Determine the [x, y] coordinate at the center of the cell enclosing the given text.  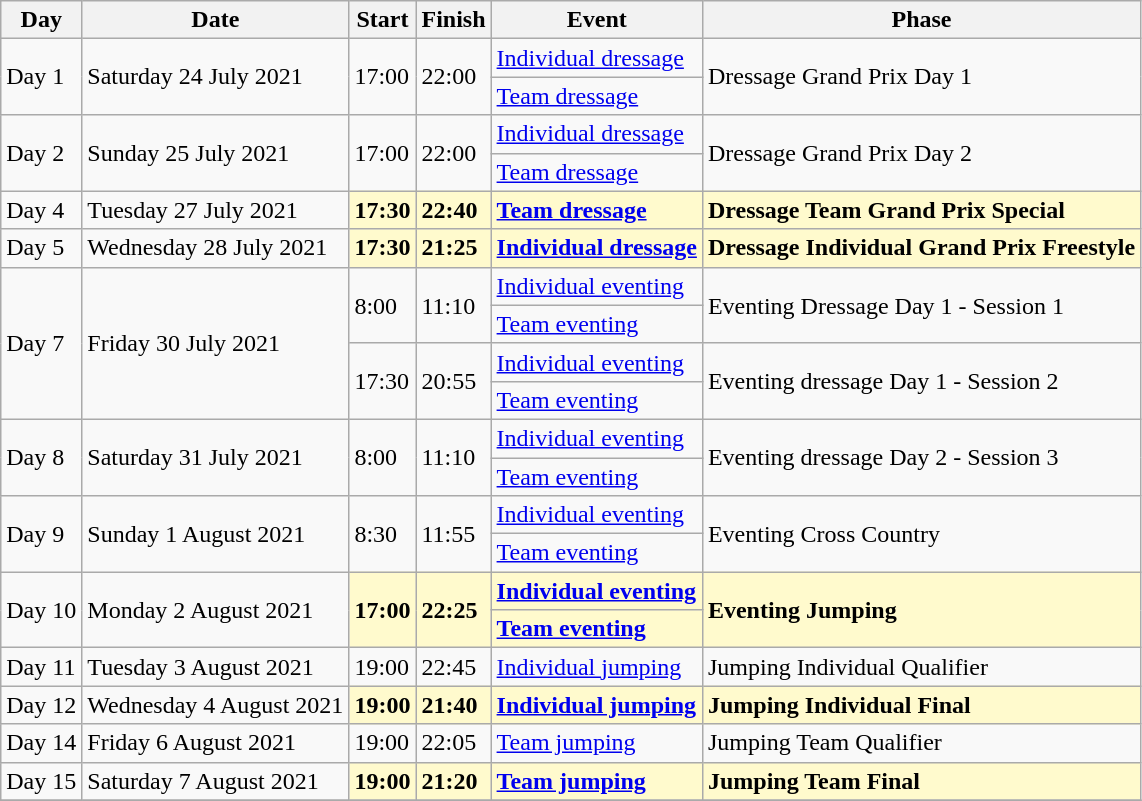
21:40 [454, 705]
Dressage Grand Prix Day 1 [921, 77]
Friday 30 July 2021 [216, 343]
Jumping Individual Final [921, 705]
Phase [921, 20]
Monday 2 August 2021 [216, 610]
Start [382, 20]
Day 1 [42, 77]
Eventing Dressage Day 1 - Session 1 [921, 305]
Saturday 7 August 2021 [216, 781]
21:25 [454, 248]
Jumping Team Qualifier [921, 743]
Sunday 1 August 2021 [216, 534]
Friday 6 August 2021 [216, 743]
Tuesday 3 August 2021 [216, 667]
Day 4 [42, 210]
Day [42, 20]
Finish [454, 20]
20:55 [454, 381]
Date [216, 20]
Day 9 [42, 534]
Dressage Grand Prix Day 2 [921, 153]
22:45 [454, 667]
22:40 [454, 210]
Dressage Individual Grand Prix Freestyle [921, 248]
Saturday 31 July 2021 [216, 457]
21:20 [454, 781]
11:55 [454, 534]
Day 11 [42, 667]
Day 2 [42, 153]
22:05 [454, 743]
22:25 [454, 610]
Jumping Team Final [921, 781]
Wednesday 28 July 2021 [216, 248]
Sunday 25 July 2021 [216, 153]
Day 8 [42, 457]
Day 15 [42, 781]
Day 7 [42, 343]
Day 12 [42, 705]
Eventing dressage Day 2 - Session 3 [921, 457]
Event [596, 20]
Tuesday 27 July 2021 [216, 210]
Day 5 [42, 248]
Eventing Jumping [921, 610]
8:30 [382, 534]
Jumping Individual Qualifier [921, 667]
Day 14 [42, 743]
Wednesday 4 August 2021 [216, 705]
Dressage Team Grand Prix Special [921, 210]
Day 10 [42, 610]
Eventing dressage Day 1 - Session 2 [921, 381]
Eventing Cross Country [921, 534]
Saturday 24 July 2021 [216, 77]
